Return the [x, y] coordinate for the center point of the cell that contains the specified text.  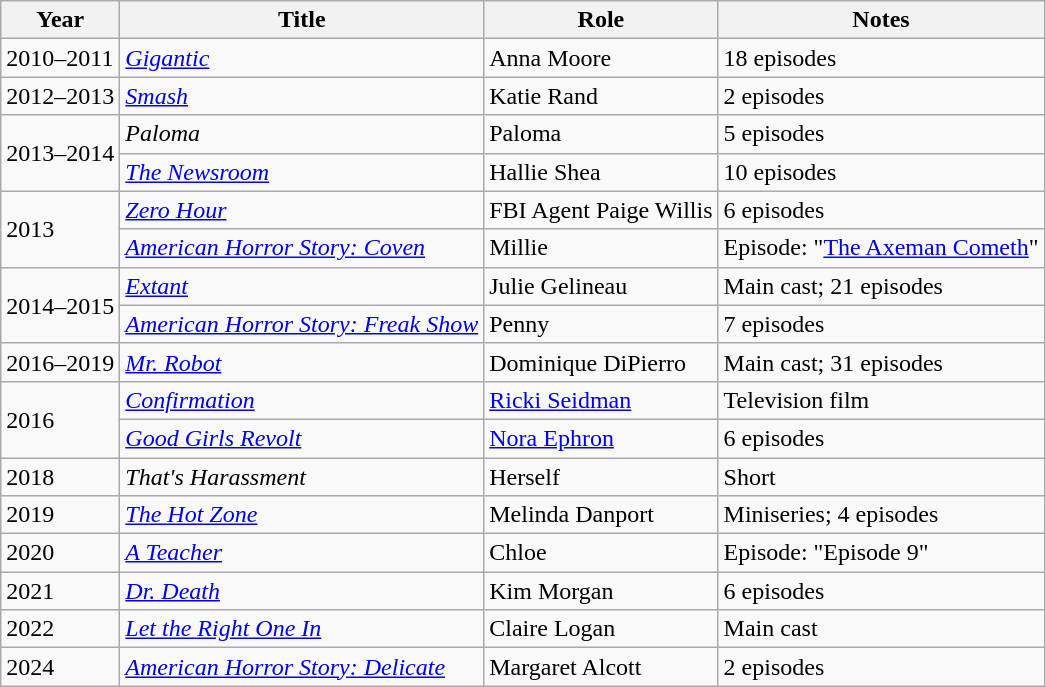
Mr. Robot [302, 362]
Dominique DiPierro [601, 362]
Dr. Death [302, 591]
5 episodes [881, 134]
Main cast [881, 629]
Zero Hour [302, 210]
That's Harassment [302, 477]
Episode: "The Axeman Cometh" [881, 248]
Gigantic [302, 58]
Main cast; 21 episodes [881, 286]
Nora Ephron [601, 438]
2013–2014 [60, 153]
Claire Logan [601, 629]
Year [60, 20]
10 episodes [881, 172]
American Horror Story: Delicate [302, 667]
Chloe [601, 553]
Let the Right One In [302, 629]
Julie Gelineau [601, 286]
The Newsroom [302, 172]
2018 [60, 477]
Confirmation [302, 400]
Extant [302, 286]
American Horror Story: Freak Show [302, 324]
FBI Agent Paige Willis [601, 210]
2019 [60, 515]
7 episodes [881, 324]
Notes [881, 20]
2016–2019 [60, 362]
Millie [601, 248]
2024 [60, 667]
2010–2011 [60, 58]
Anna Moore [601, 58]
American Horror Story: Coven [302, 248]
Short [881, 477]
Main cast; 31 episodes [881, 362]
A Teacher [302, 553]
Penny [601, 324]
Television film [881, 400]
Good Girls Revolt [302, 438]
2020 [60, 553]
18 episodes [881, 58]
Smash [302, 96]
Herself [601, 477]
Miniseries; 4 episodes [881, 515]
Role [601, 20]
2021 [60, 591]
2013 [60, 229]
The Hot Zone [302, 515]
Episode: "Episode 9" [881, 553]
Hallie Shea [601, 172]
Margaret Alcott [601, 667]
Kim Morgan [601, 591]
2022 [60, 629]
Title [302, 20]
Melinda Danport [601, 515]
2012–2013 [60, 96]
2016 [60, 419]
2014–2015 [60, 305]
Katie Rand [601, 96]
Ricki Seidman [601, 400]
